Search for the cell housing the specified text and yield its [X, Y] center coordinate. 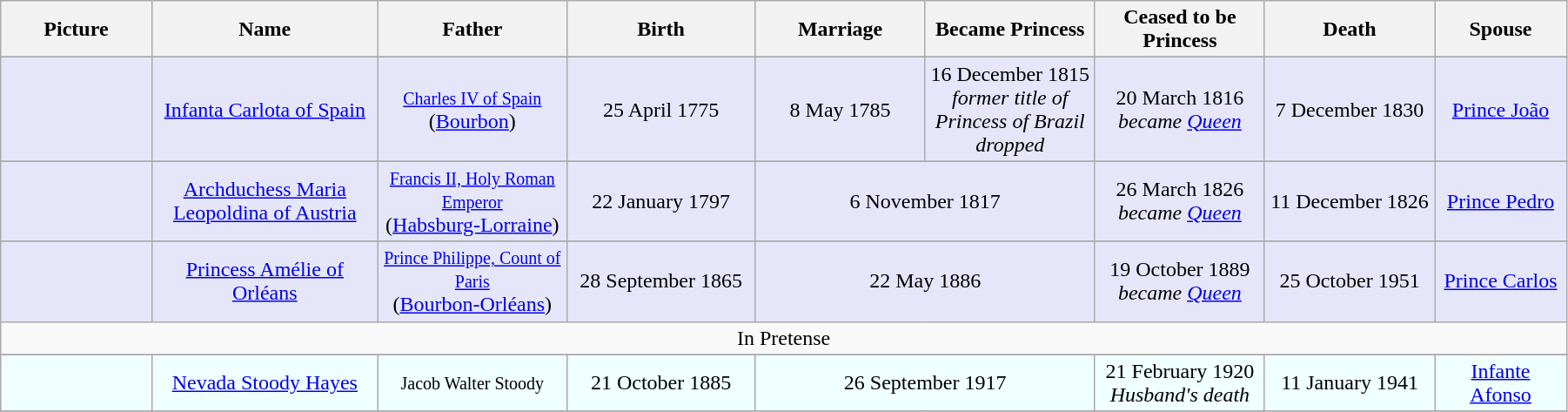
20 March 1816became Queen [1180, 110]
Charles IV of Spain (Bourbon) [472, 110]
21 October 1885 [661, 383]
26 March 1826became Queen [1180, 201]
Francis II, Holy Roman Emperor (Habsburg-Lorraine) [472, 201]
Became Princess [1009, 30]
Death [1349, 30]
Father [472, 30]
Princess Amélie of Orléans [265, 281]
11 January 1941 [1349, 383]
Infante Afonso [1501, 383]
Prince Carlos [1501, 281]
Jacob Walter Stoody [472, 383]
Prince Pedro [1501, 201]
22 May 1886 [925, 281]
21 February 1920Husband's death [1180, 383]
8 May 1785 [841, 110]
In Pretense [784, 338]
Archduchess Maria Leopoldina of Austria [265, 201]
16 December 1815former title of Princess of Brazil dropped [1009, 110]
28 September 1865 [661, 281]
Spouse [1501, 30]
Nevada Stoody Hayes [265, 383]
25 April 1775 [661, 110]
Prince Philippe, Count of Paris (Bourbon-Orléans) [472, 281]
6 November 1817 [925, 201]
25 October 1951 [1349, 281]
19 October 1889became Queen [1180, 281]
Ceased to be Princess [1180, 30]
Prince João [1501, 110]
7 December 1830 [1349, 110]
22 January 1797 [661, 201]
Birth [661, 30]
26 September 1917 [925, 383]
11 December 1826 [1349, 201]
Picture [77, 30]
Infanta Carlota of Spain [265, 110]
Name [265, 30]
Marriage [841, 30]
